Provide the [X, Y] coordinate of the cell's center where the given text is located.  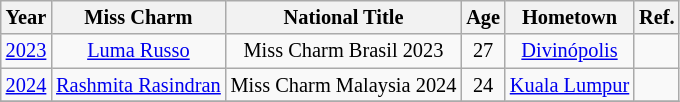
National Title [344, 17]
Rashmita Rasindran [138, 85]
Age [483, 17]
Miss Charm Malaysia 2024 [344, 85]
Luma Russo [138, 51]
2023 [26, 51]
Kuala Lumpur [570, 85]
24 [483, 85]
27 [483, 51]
Ref. [656, 17]
Miss Charm [138, 17]
Year [26, 17]
Miss Charm Brasil 2023 [344, 51]
Divinópolis [570, 51]
2024 [26, 85]
Hometown [570, 17]
